Determine the [x, y] coordinate at the center of the cell enclosing the given text.  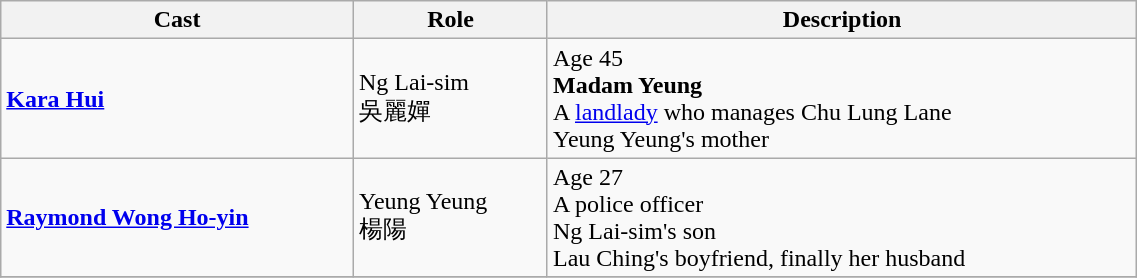
Ng Lai-sim吳麗嬋 [450, 98]
Cast [178, 20]
Kara Hui [178, 98]
Age 45Madam YeungA landlady who manages Chu Lung LaneYeung Yeung's mother [842, 98]
Role [450, 20]
Age 27A police officerNg Lai-sim's sonLau Ching's boyfriend, finally her husband [842, 218]
Raymond Wong Ho-yin [178, 218]
Description [842, 20]
Yeung Yeung楊陽 [450, 218]
